Extract the (x, y) coordinate from the center of the cell holding the provided text.  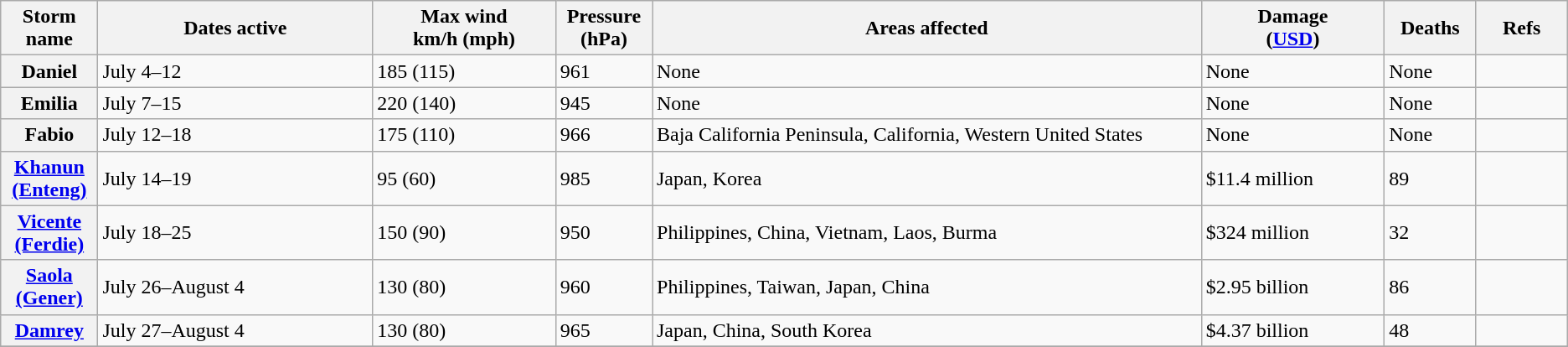
Japan, China, South Korea (926, 330)
86 (1431, 287)
945 (603, 103)
966 (603, 135)
July 4–12 (235, 71)
Daniel (49, 71)
220 (140) (464, 103)
960 (603, 287)
July 7–15 (235, 103)
Max windkm/h (mph) (464, 28)
950 (603, 233)
985 (603, 178)
48 (1431, 330)
961 (603, 71)
95 (60) (464, 178)
Saola (Gener) (49, 287)
89 (1431, 178)
July 14–19 (235, 178)
Dates active (235, 28)
July 12–18 (235, 135)
965 (603, 330)
Philippines, China, Vietnam, Laos, Burma (926, 233)
32 (1431, 233)
July 18–25 (235, 233)
Fabio (49, 135)
Deaths (1431, 28)
Emilia (49, 103)
$4.37 billion (1293, 330)
July 27–August 4 (235, 330)
Areas affected (926, 28)
$2.95 billion (1293, 287)
Khanun (Enteng) (49, 178)
Baja California Peninsula, California, Western United States (926, 135)
Japan, Korea (926, 178)
Pressure(hPa) (603, 28)
185 (115) (464, 71)
Damage(USD) (1293, 28)
July 26–August 4 (235, 287)
Damrey (49, 330)
$324 million (1293, 233)
$11.4 million (1293, 178)
175 (110) (464, 135)
Refs (1521, 28)
Storm name (49, 28)
Philippines, Taiwan, Japan, China (926, 287)
Vicente (Ferdie) (49, 233)
150 (90) (464, 233)
